Provide the [X, Y] coordinate of the cell's center where the given text is located.  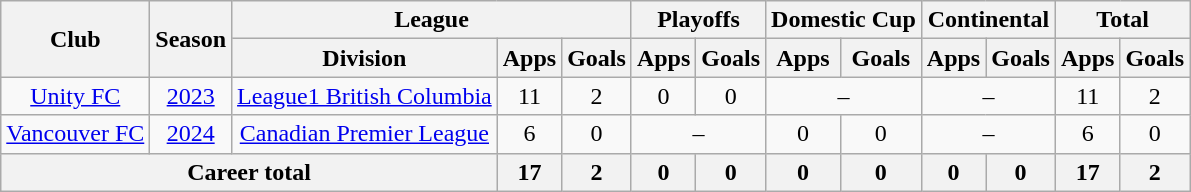
Vancouver FC [76, 134]
Canadian Premier League [365, 134]
Total [1122, 20]
Season [191, 39]
League [432, 20]
Career total [249, 172]
Playoffs [698, 20]
2024 [191, 134]
Club [76, 39]
2023 [191, 96]
Unity FC [76, 96]
Division [365, 58]
Domestic Cup [844, 20]
Continental [988, 20]
League1 British Columbia [365, 96]
